For the text-containing cell, return its midpoint in [x, y] coordinate format. 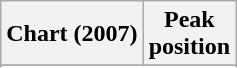
Chart (2007) [72, 34]
Peakposition [189, 34]
